From the cell containing the given text, extract its center point as [X, Y] coordinate. 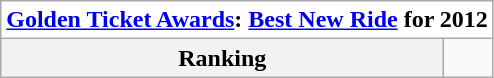
Ranking [222, 58]
Golden Ticket Awards: Best New Ride for 2012 [248, 20]
